Pinpoint the cell where the given text exists, returning its (X, Y) midpoint coordinate. 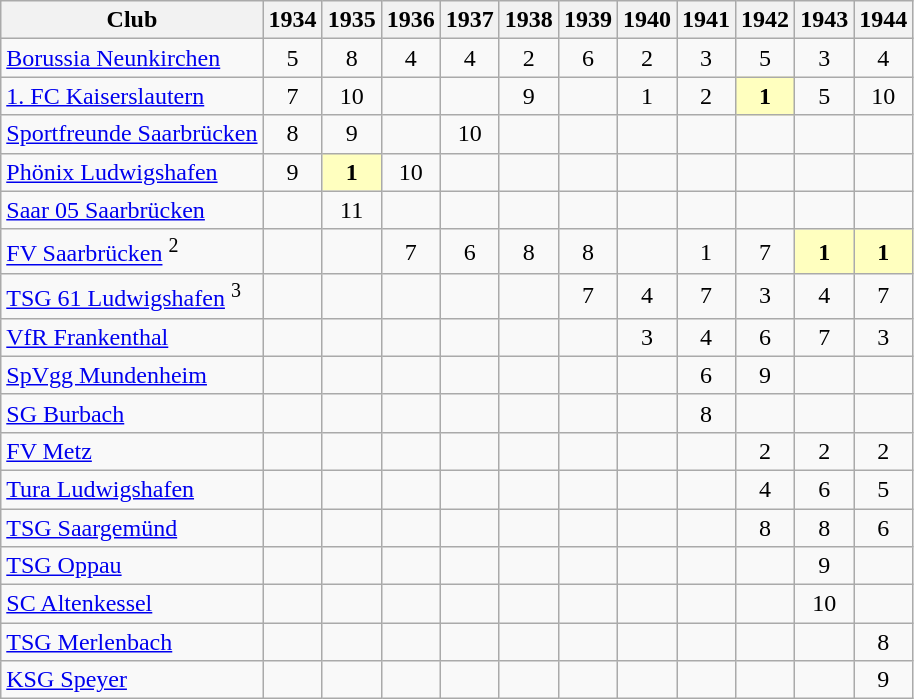
KSG Speyer (132, 680)
SC Altenkessel (132, 604)
Club (132, 20)
TSG Merlenbach (132, 642)
1939 (588, 20)
SpVgg Mundenheim (132, 375)
1938 (528, 20)
FV Metz (132, 451)
1936 (410, 20)
Sportfreunde Saarbrücken (132, 134)
TSG 61 Ludwigshafen 3 (132, 296)
Borussia Neunkirchen (132, 58)
1937 (470, 20)
1934 (292, 20)
1942 (766, 20)
Tura Ludwigshafen (132, 489)
FV Saarbrücken 2 (132, 252)
1935 (352, 20)
1943 (824, 20)
1944 (884, 20)
TSG Oppau (132, 566)
SG Burbach (132, 413)
1941 (706, 20)
1. FC Kaiserslautern (132, 96)
Phönix Ludwigshafen (132, 172)
VfR Frankenthal (132, 337)
11 (352, 210)
1940 (646, 20)
TSG Saargemünd (132, 528)
Saar 05 Saarbrücken (132, 210)
